Return the (x, y) coordinate for the center point of the cell that contains the specified text.  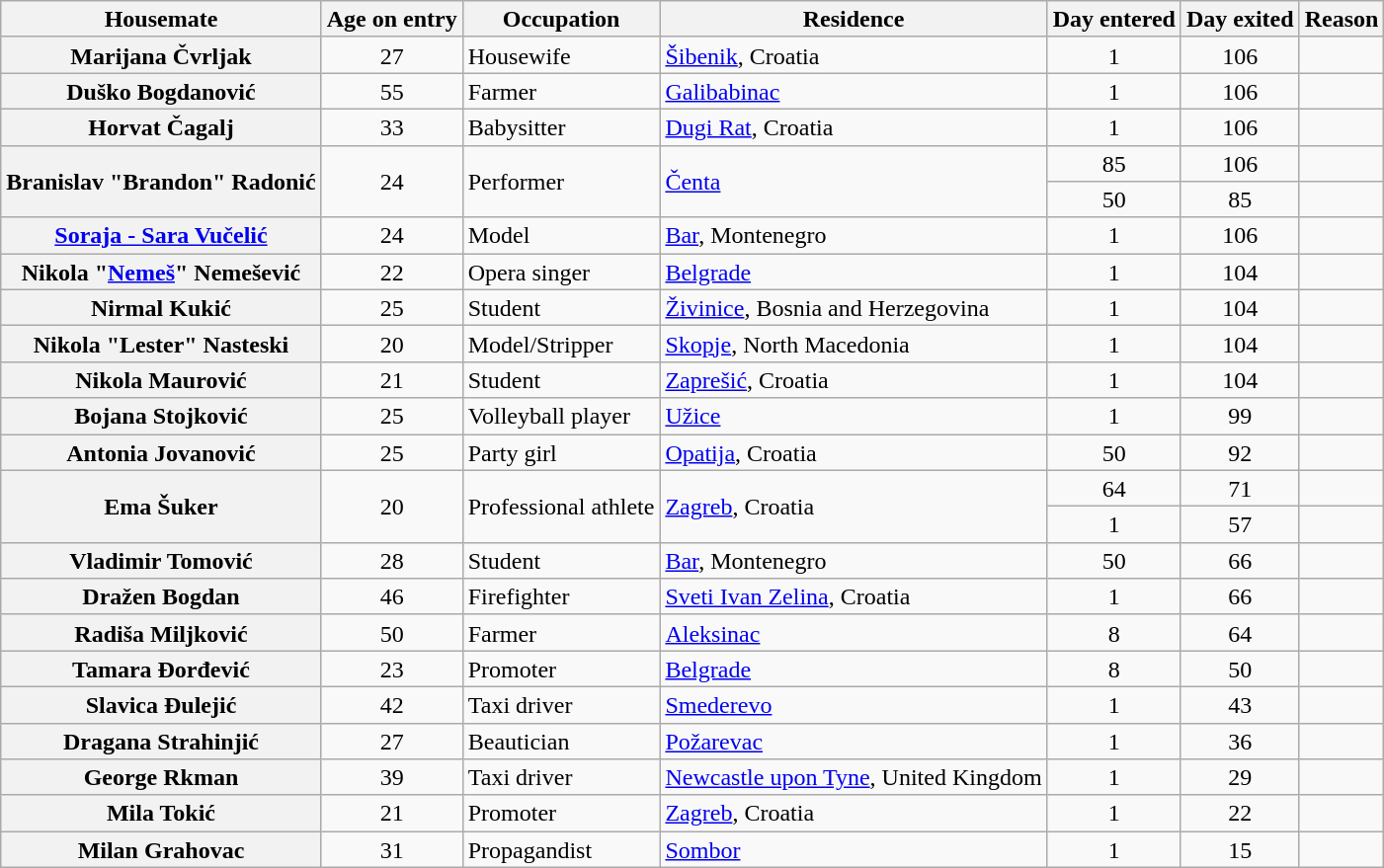
Housewife (561, 55)
Dragana Strahinjić (161, 741)
Reason (1342, 20)
55 (391, 91)
36 (1240, 741)
Professional athlete (561, 506)
Sveti Ivan Zelina, Croatia (854, 596)
Ema Šuker (161, 506)
23 (391, 670)
Opatija, Croatia (854, 452)
Age on entry (391, 20)
Užice (854, 417)
Radiša Miljković (161, 632)
Day entered (1114, 20)
Antonia Jovanović (161, 452)
Newcastle upon Tyne, United Kingdom (854, 778)
Housemate (161, 20)
Party girl (561, 452)
28 (391, 561)
Nikola "Nemeš" Nemešević (161, 273)
Performer (561, 182)
Model (561, 235)
Volleyball player (561, 417)
Duško Bogdanović (161, 91)
Živinice, Bosnia and Herzegovina (854, 308)
33 (391, 126)
Vladimir Tomović (161, 561)
15 (1240, 849)
Dugi Rat, Croatia (854, 126)
Nikola "Lester" Nasteski (161, 344)
Sombor (854, 849)
99 (1240, 417)
Nikola Maurović (161, 379)
39 (391, 778)
Bojana Stojković (161, 417)
Skopje, North Macedonia (854, 344)
Propagandist (561, 849)
Tamara Đorđević (161, 670)
Residence (854, 20)
Horvat Čagalj (161, 126)
31 (391, 849)
Smederevo (854, 705)
43 (1240, 705)
Slavica Đulejić (161, 705)
46 (391, 596)
Šibenik, Croatia (854, 55)
Požarevac (854, 741)
George Rkman (161, 778)
Nirmal Kukić (161, 308)
Zaprešić, Croatia (854, 379)
Čenta (854, 182)
57 (1240, 525)
Galibabinac (854, 91)
Milan Grahovac (161, 849)
Branislav "Brandon" Radonić (161, 182)
Soraja - Sara Vučelić (161, 235)
92 (1240, 452)
Beautician (561, 741)
Aleksinac (854, 632)
Mila Tokić (161, 814)
71 (1240, 488)
29 (1240, 778)
Day exited (1240, 20)
Opera singer (561, 273)
Model/Stripper (561, 344)
Dražen Bogdan (161, 596)
Firefighter (561, 596)
Marijana Čvrljak (161, 55)
Occupation (561, 20)
42 (391, 705)
Babysitter (561, 126)
